Provide the [X, Y] coordinate of the cell's center where the given text is located.  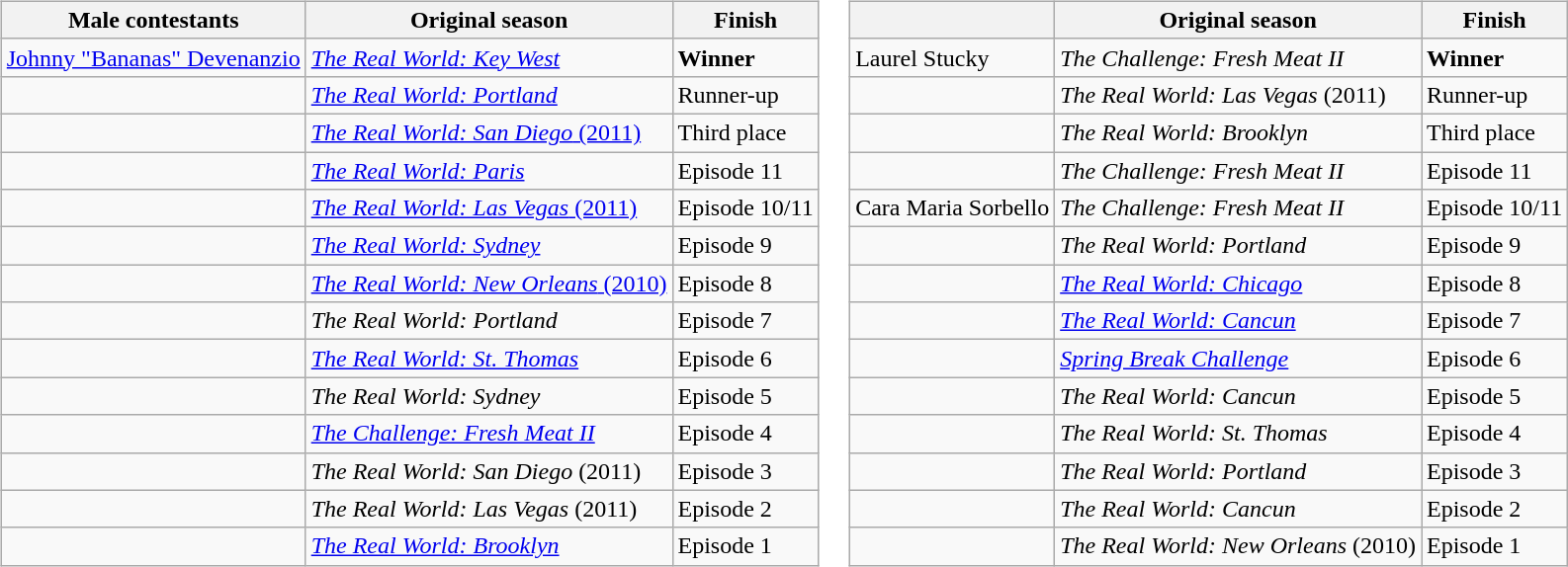
The Real World: Key West [488, 57]
Johnny "Bananas" Devenanzio [153, 57]
Spring Break Challenge [1238, 359]
The Real World: Paris [488, 171]
The Real World: Chicago [1238, 283]
Cara Maria Sorbello [953, 208]
Laurel Stucky [953, 57]
Male contestants [153, 20]
